Scan for the cell matching the given text and deliver its [X, Y] coordinate at center. 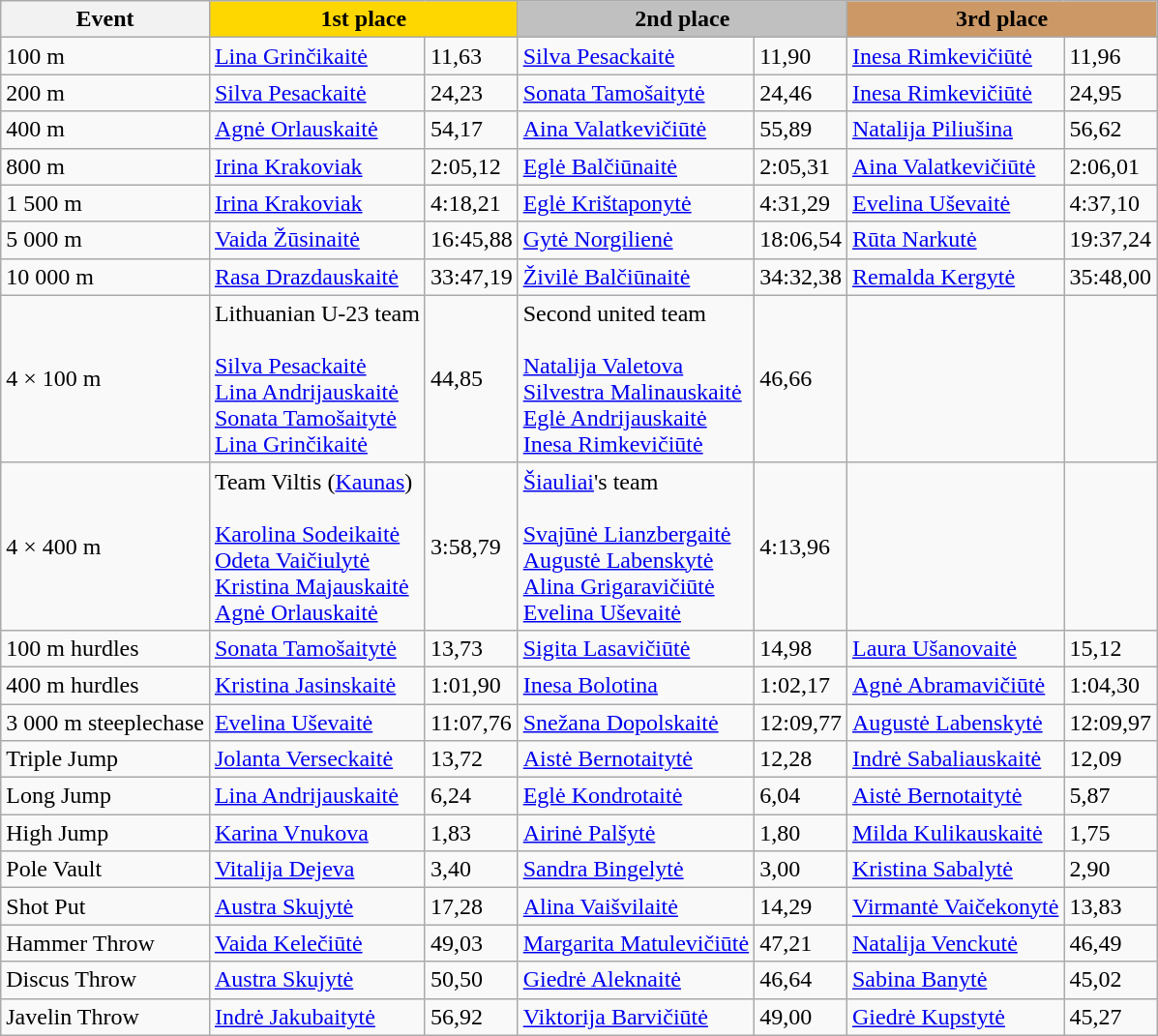
47,21 [801, 943]
Hammer Throw [105, 943]
Vitalija Dejeva [317, 870]
Lina Grinčikaitė [317, 56]
Margarita Matulevičiūtė [637, 943]
1:04,30 [1111, 685]
200 m [105, 93]
Sandra Bingelytė [637, 870]
Lina Andrijauskaitė [317, 796]
400 m [105, 130]
Javelin Throw [105, 1017]
3rd place [1001, 19]
2:05,31 [801, 166]
1,80 [801, 833]
Kristina Jasinskaitė [317, 685]
45,02 [1111, 980]
1:01,90 [471, 685]
56,92 [471, 1017]
4:37,10 [1111, 203]
Agnė Orlauskaitė [317, 130]
12:09,77 [801, 723]
18:06,54 [801, 240]
46,66 [801, 379]
Lithuanian U-23 team Silva Pesackaitė Lina Andrijauskaitė Sonata Tamošaitytė Lina Grinčikaitė [317, 379]
Natalija Venckutė [955, 943]
3:58,79 [471, 546]
19:37,24 [1111, 240]
Gytė Norgilienė [637, 240]
Vaida Kelečiūtė [317, 943]
1,75 [1111, 833]
Natalija Piliušina [955, 130]
13,72 [471, 759]
Indrė Sabaliauskaitė [955, 759]
100 m hurdles [105, 648]
6,04 [801, 796]
5,87 [1111, 796]
1 500 m [105, 203]
Snežana Dopolskaitė [637, 723]
12:09,97 [1111, 723]
11,96 [1111, 56]
45,27 [1111, 1017]
Discus Throw [105, 980]
54,17 [471, 130]
14,98 [801, 648]
Giedrė Aleknaitė [637, 980]
Indrė Jakubaitytė [317, 1017]
Event [105, 19]
24,46 [801, 93]
Inesa Bolotina [637, 685]
13,83 [1111, 906]
10 000 m [105, 277]
Rūta Narkutė [955, 240]
2nd place [682, 19]
17,28 [471, 906]
56,62 [1111, 130]
4:31,29 [801, 203]
Sigita Lasavičiūtė [637, 648]
Augustė Labenskytė [955, 723]
Jolanta Verseckaitė [317, 759]
Giedrė Kupstytė [955, 1017]
Virmantė Vaičekonytė [955, 906]
2:05,12 [471, 166]
16:45,88 [471, 240]
24,95 [1111, 93]
3,00 [801, 870]
Team Viltis (Kaunas) Karolina Sodeikaitė Odeta Vaičiulytė Kristina Majauskaitė Agnė Orlauskaitė [317, 546]
Triple Jump [105, 759]
46,49 [1111, 943]
Airinė Palšytė [637, 833]
49,03 [471, 943]
800 m [105, 166]
3,40 [471, 870]
Vaida Žūsinaitė [317, 240]
13,73 [471, 648]
46,64 [801, 980]
2,90 [1111, 870]
1,83 [471, 833]
4 × 100 m [105, 379]
Viktorija Barvičiūtė [637, 1017]
Eglė Balčiūnaitė [637, 166]
Alina Vaišvilaitė [637, 906]
Šiauliai's team Svajūnė Lianzbergaitė Augustė Labenskytė Alina Grigaravičiūtė Evelina Uševaitė [637, 546]
Rasa Drazdauskaitė [317, 277]
12,09 [1111, 759]
49,00 [801, 1017]
100 m [105, 56]
Eglė Kondrotaitė [637, 796]
33:47,19 [471, 277]
Eglė Krištaponytė [637, 203]
2:06,01 [1111, 166]
Živilė Balčiūnaitė [637, 277]
Second united team Natalija Valetova Silvestra Malinauskaitė Eglė Andrijauskaitė Inesa Rimkevičiūtė [637, 379]
11,90 [801, 56]
Sabina Banytė [955, 980]
1:02,17 [801, 685]
Laura Ušanovaitė [955, 648]
15,12 [1111, 648]
5 000 m [105, 240]
4:13,96 [801, 546]
4 × 400 m [105, 546]
Kristina Sabalytė [955, 870]
11,63 [471, 56]
14,29 [801, 906]
55,89 [801, 130]
11:07,76 [471, 723]
High Jump [105, 833]
400 m hurdles [105, 685]
Agnė Abramavičiūtė [955, 685]
35:48,00 [1111, 277]
Remalda Kergytė [955, 277]
24,23 [471, 93]
3 000 m steeplechase [105, 723]
Shot Put [105, 906]
Milda Kulikauskaitė [955, 833]
4:18,21 [471, 203]
Karina Vnukova [317, 833]
12,28 [801, 759]
Pole Vault [105, 870]
1st place [364, 19]
50,50 [471, 980]
34:32,38 [801, 277]
6,24 [471, 796]
44,85 [471, 379]
Long Jump [105, 796]
